Extract the [x, y] coordinate from the center of the cell holding the provided text.  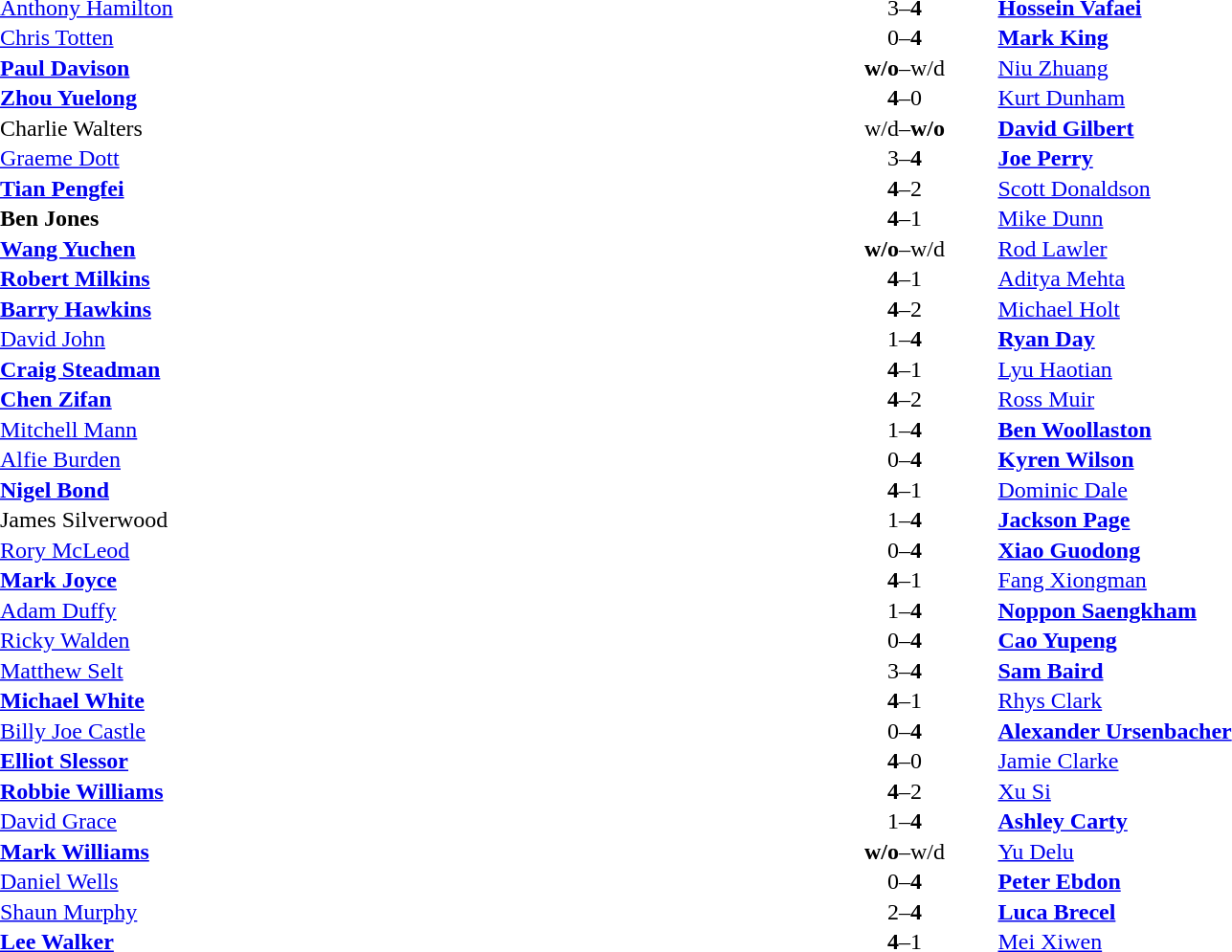
w/d–w/o [904, 128]
2–4 [904, 912]
